Identify which cell holds the provided text, then report its [x, y] central coordinate. 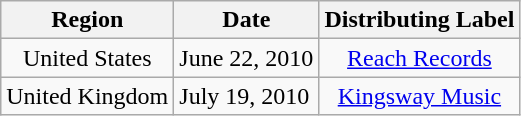
United Kingdom [88, 96]
Reach Records [420, 58]
Region [88, 20]
Date [246, 20]
Kingsway Music [420, 96]
July 19, 2010 [246, 96]
United States [88, 58]
June 22, 2010 [246, 58]
Distributing Label [420, 20]
